Find where the given text appears and provide that cell's center as [X, Y] coordinate. 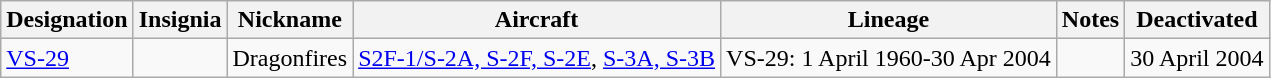
30 April 2004 [1197, 58]
Designation [67, 20]
Aircraft [537, 20]
S2F-1/S-2A, S-2F, S-2E, S-3A, S-3B [537, 58]
Nickname [290, 20]
Lineage [889, 20]
VS-29 [67, 58]
Dragonfires [290, 58]
Notes [1090, 20]
Insignia [180, 20]
VS-29: 1 April 1960-30 Apr 2004 [889, 58]
Deactivated [1197, 20]
